Pinpoint the cell where the given text exists, returning its [x, y] midpoint coordinate. 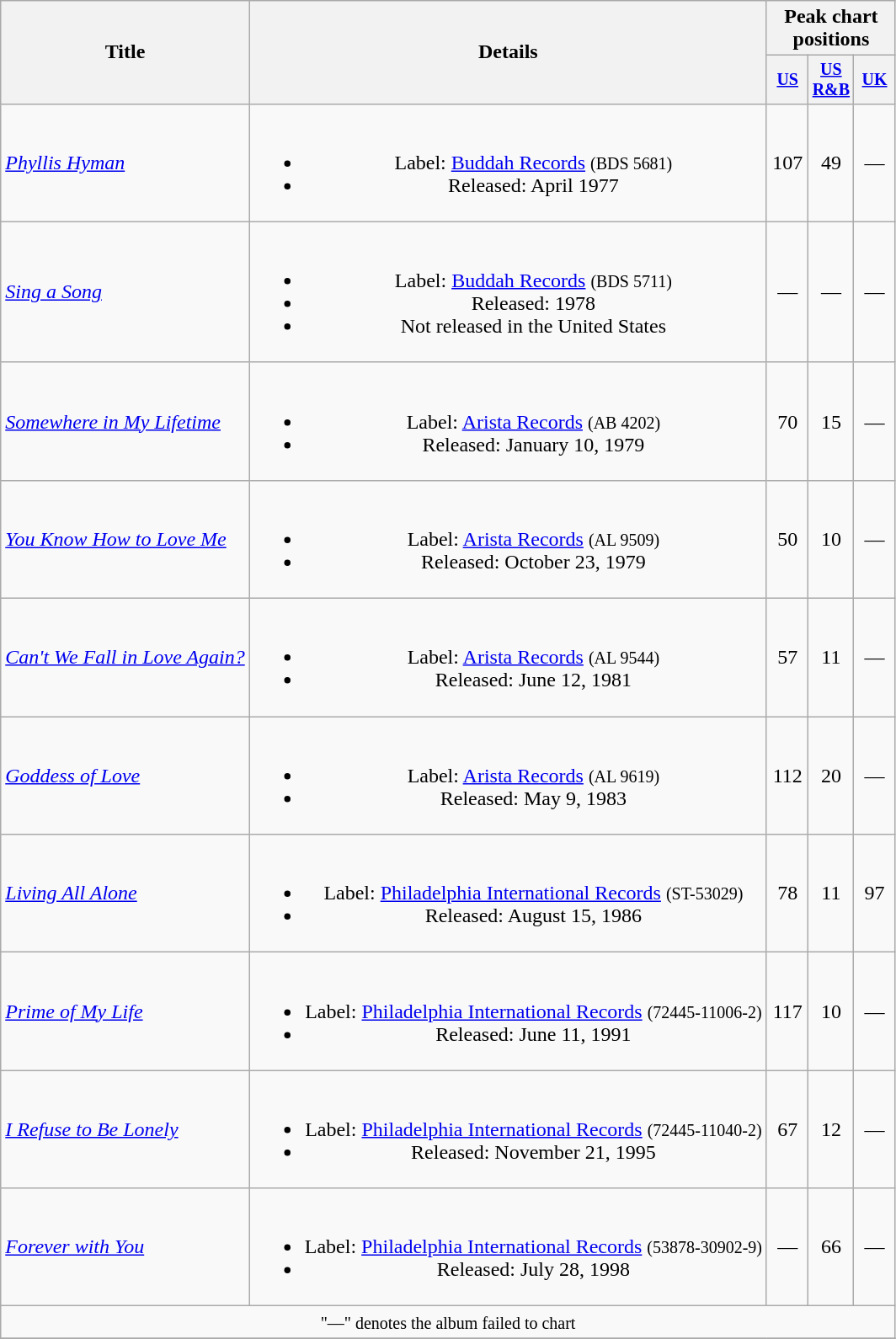
Label: Arista Records (AL 9544)Released: June 12, 1981 [508, 658]
Sing a Song [125, 291]
Label: Philadelphia International Records (72445-11006-2)Released: June 11, 1991 [508, 1011]
Label: Arista Records (AB 4202)Released: January 10, 1979 [508, 421]
107 [787, 163]
Title [125, 52]
"—" denotes the album failed to chart [448, 1322]
49 [831, 163]
You Know How to Love Me [125, 539]
67 [787, 1129]
66 [831, 1247]
Goddess of Love [125, 776]
I Refuse to Be Lonely [125, 1129]
Living All Alone [125, 894]
Label: Philadelphia International Records (53878-30902-9)Released: July 28, 1998 [508, 1247]
Details [508, 52]
Prime of My Life [125, 1011]
78 [787, 894]
Label: Philadelphia International Records (72445-11040-2)Released: November 21, 1995 [508, 1129]
Forever with You [125, 1247]
US [787, 79]
15 [831, 421]
70 [787, 421]
Label: Arista Records (AL 9509)Released: October 23, 1979 [508, 539]
50 [787, 539]
Peak chart positions [830, 29]
12 [831, 1129]
20 [831, 776]
57 [787, 658]
Phyllis Hyman [125, 163]
Somewhere in My Lifetime [125, 421]
USR&B [831, 79]
Label: Philadelphia International Records (ST-53029)Released: August 15, 1986 [508, 894]
97 [874, 894]
112 [787, 776]
Label: Buddah Records (BDS 5681)Released: April 1977 [508, 163]
UK [874, 79]
117 [787, 1011]
Can't We Fall in Love Again? [125, 658]
Label: Buddah Records (BDS 5711)Released: 1978Not released in the United States [508, 291]
Label: Arista Records (AL 9619)Released: May 9, 1983 [508, 776]
